Return [X, Y] of the center of cell containing provided text 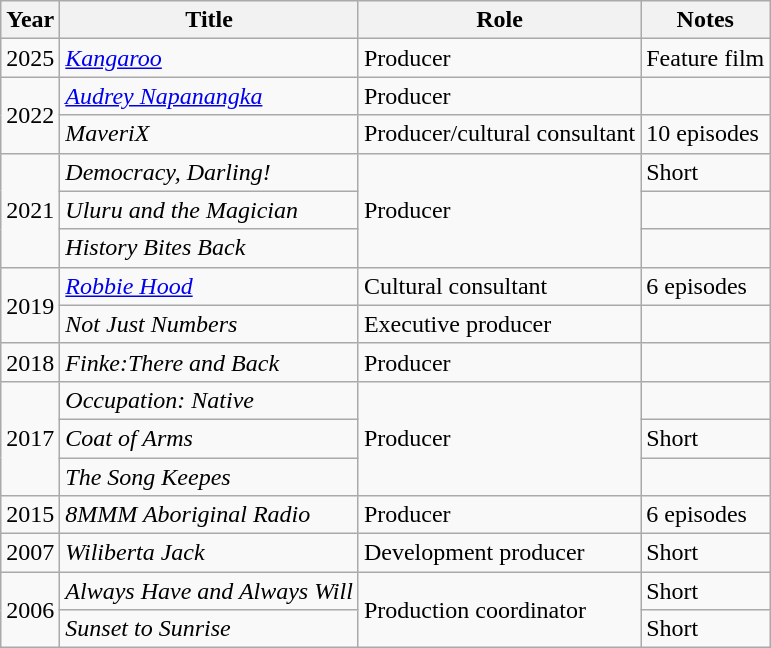
Not Just Numbers [210, 324]
10 episodes [706, 134]
Uluru and the Magician [210, 210]
Producer/cultural consultant [499, 134]
Executive producer [499, 324]
Occupation: Native [210, 400]
2015 [30, 515]
Cultural consultant [499, 286]
MaveriX [210, 134]
Finke:There and Back [210, 362]
Democracy, Darling! [210, 172]
Audrey Napanangka [210, 96]
Coat of Arms [210, 438]
2021 [30, 210]
2007 [30, 553]
2018 [30, 362]
2022 [30, 115]
2006 [30, 610]
Role [499, 20]
Feature film [706, 58]
Sunset to Sunrise [210, 629]
Title [210, 20]
8MMM Aboriginal Radio [210, 515]
Production coordinator [499, 610]
History Bites Back [210, 248]
2017 [30, 438]
Wiliberta Jack [210, 553]
Kangaroo [210, 58]
Always Have and Always Will [210, 591]
Notes [706, 20]
Robbie Hood [210, 286]
2025 [30, 58]
Year [30, 20]
2019 [30, 305]
Development producer [499, 553]
The Song Keepes [210, 477]
